Capture the cell that displays the provided text and extract its [x, y] central coordinate. 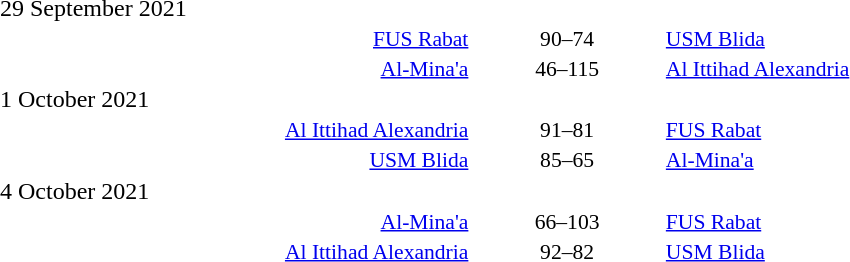
66–103 [568, 222]
91–81 [568, 130]
90–74 [568, 38]
46–115 [568, 68]
85–65 [568, 160]
